Locate the cell with the specified text and output its [x, y] center coordinate. 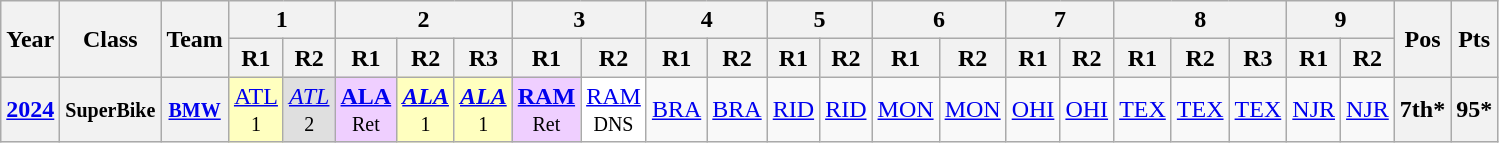
RAMRet [546, 110]
3 [579, 20]
2024 [30, 110]
Pts [1474, 39]
Pos [1422, 39]
BMW [195, 110]
1 [282, 20]
8 [1200, 20]
ATL1 [256, 110]
SuperBike [110, 110]
2 [424, 20]
95* [1474, 110]
4 [706, 20]
5 [820, 20]
ATL2 [309, 110]
RAMDNS [614, 110]
Team [195, 39]
6 [939, 20]
7th* [1422, 110]
9 [1340, 20]
Year [30, 39]
7 [1060, 20]
Class [110, 39]
ALARet [366, 110]
